Pinpoint the cell where the given text exists, returning its [x, y] midpoint coordinate. 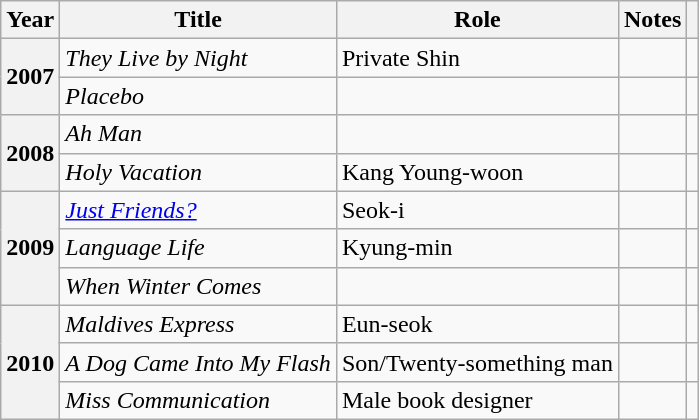
Kyung-min [477, 248]
Seok-i [477, 210]
2007 [30, 77]
Just Friends? [198, 210]
Language Life [198, 248]
Holy Vacation [198, 172]
Title [198, 20]
Year [30, 20]
Maldives Express [198, 324]
Kang Young-woon [477, 172]
Son/Twenty-something man [477, 362]
When Winter Comes [198, 286]
Notes [652, 20]
Ah Man [198, 134]
A Dog Came Into My Flash [198, 362]
2009 [30, 248]
Placebo [198, 96]
Miss Communication [198, 400]
Private Shin [477, 58]
Male book designer [477, 400]
2008 [30, 153]
Role [477, 20]
Eun-seok [477, 324]
They Live by Night [198, 58]
2010 [30, 362]
